Search for the cell housing the specified text and yield its (x, y) center coordinate. 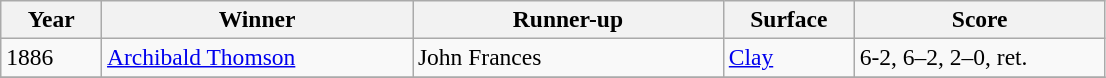
Runner-up (568, 19)
Surface (788, 19)
Year (52, 19)
Archibald Thomson (258, 57)
6-2, 6–2, 2–0, ret. (980, 57)
Score (980, 19)
Clay (788, 57)
1886 (52, 57)
John Frances (568, 57)
Winner (258, 19)
